Extract the (X, Y) coordinate from the center of the cell holding the provided text.  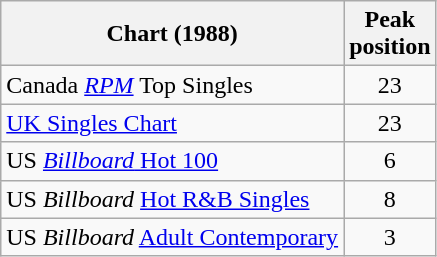
Canada RPM Top Singles (172, 85)
3 (390, 237)
6 (390, 161)
US Billboard Adult Contemporary (172, 237)
UK Singles Chart (172, 123)
Chart (1988) (172, 34)
Peakposition (390, 34)
US Billboard Hot R&B Singles (172, 199)
US Billboard Hot 100 (172, 161)
8 (390, 199)
